For the text-containing cell, return its midpoint in [X, Y] coordinate format. 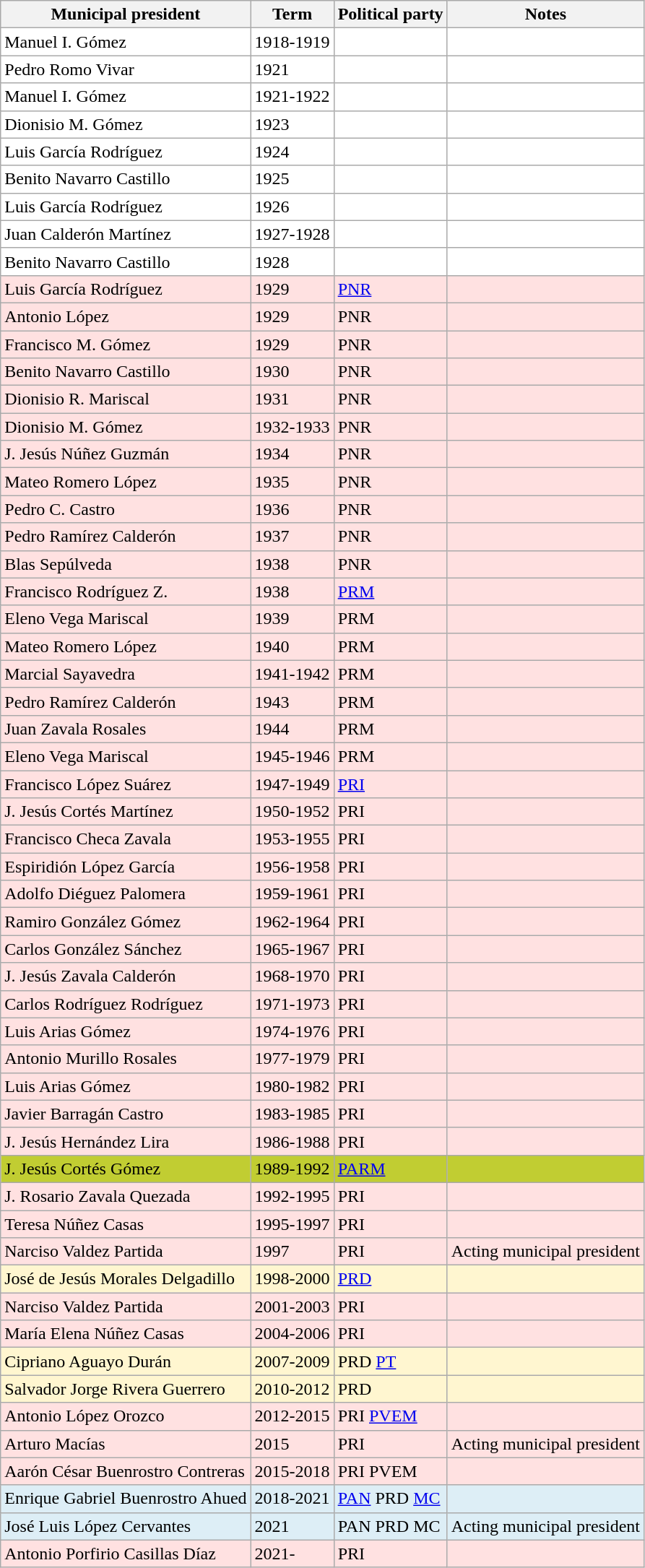
1926 [292, 207]
1989-1992 [292, 1169]
1959-1961 [292, 894]
J. Rosario Zavala Quezada [126, 1196]
1945-1946 [292, 756]
PARM [390, 1169]
2012-2015 [292, 1416]
1928 [292, 261]
Antonio Murillo Rosales [126, 1059]
Marcial Sayavedra [126, 674]
1995-1997 [292, 1224]
Espiridión López García [126, 867]
Pedro C. Castro [126, 509]
1944 [292, 729]
1962-1964 [292, 922]
1997 [292, 1252]
J. Jesús Cortés Martínez [126, 812]
1924 [292, 152]
1925 [292, 179]
1965-1967 [292, 949]
Blas Sepúlveda [126, 564]
1977-1979 [292, 1059]
J. Jesús Hernández Lira [126, 1141]
Francisco Checa Zavala [126, 839]
1936 [292, 509]
1950-1952 [292, 812]
1918-1919 [292, 42]
1921-1922 [292, 97]
José Luis López Cervantes [126, 1526]
2004-2006 [292, 1334]
Francisco Rodríguez Z. [126, 592]
María Elena Núñez Casas [126, 1334]
1940 [292, 646]
Antonio López Orozco [126, 1416]
1974-1976 [292, 1031]
Teresa Núñez Casas [126, 1224]
1998-2000 [292, 1279]
1992-1995 [292, 1196]
2007-2009 [292, 1361]
2015-2018 [292, 1471]
1930 [292, 372]
Political party [390, 14]
2015 [292, 1444]
1980-1982 [292, 1086]
1971-1973 [292, 1004]
1939 [292, 619]
1934 [292, 454]
Adolfo Diéguez Palomera [126, 894]
Term [292, 14]
1983-1985 [292, 1114]
1935 [292, 482]
Municipal president [126, 14]
2010-2012 [292, 1389]
1953-1955 [292, 839]
1937 [292, 537]
Francisco López Suárez [126, 784]
1927-1928 [292, 234]
José de Jesús Morales Delgadillo [126, 1279]
2001-2003 [292, 1307]
1941-1942 [292, 674]
Pedro Romo Vivar [126, 69]
2021- [292, 1554]
Cipriano Aguayo Durán [126, 1361]
Notes [545, 14]
2018-2021 [292, 1499]
Antonio Porfirio Casillas Díaz [126, 1554]
Dionisio R. Mariscal [126, 399]
Aarón César Buenrostro Contreras [126, 1471]
1956-1958 [292, 867]
Carlos González Sánchez [126, 949]
Francisco M. Gómez [126, 345]
1921 [292, 69]
Javier Barragán Castro [126, 1114]
Carlos Rodríguez Rodríguez [126, 1004]
2021 [292, 1526]
Salvador Jorge Rivera Guerrero [126, 1389]
1947-1949 [292, 784]
J. Jesús Núñez Guzmán [126, 454]
1943 [292, 701]
Ramiro González Gómez [126, 922]
J. Jesús Cortés Gómez [126, 1169]
J. Jesús Zavala Calderón [126, 976]
Juan Calderón Martínez [126, 234]
PRD PT [390, 1361]
1923 [292, 124]
Arturo Macías [126, 1444]
1931 [292, 399]
1968-1970 [292, 976]
1932-1933 [292, 427]
Juan Zavala Rosales [126, 729]
Antonio López [126, 316]
1986-1988 [292, 1141]
Enrique Gabriel Buenrostro Ahued [126, 1499]
